Locate the cell with the specified text and output its [x, y] center coordinate. 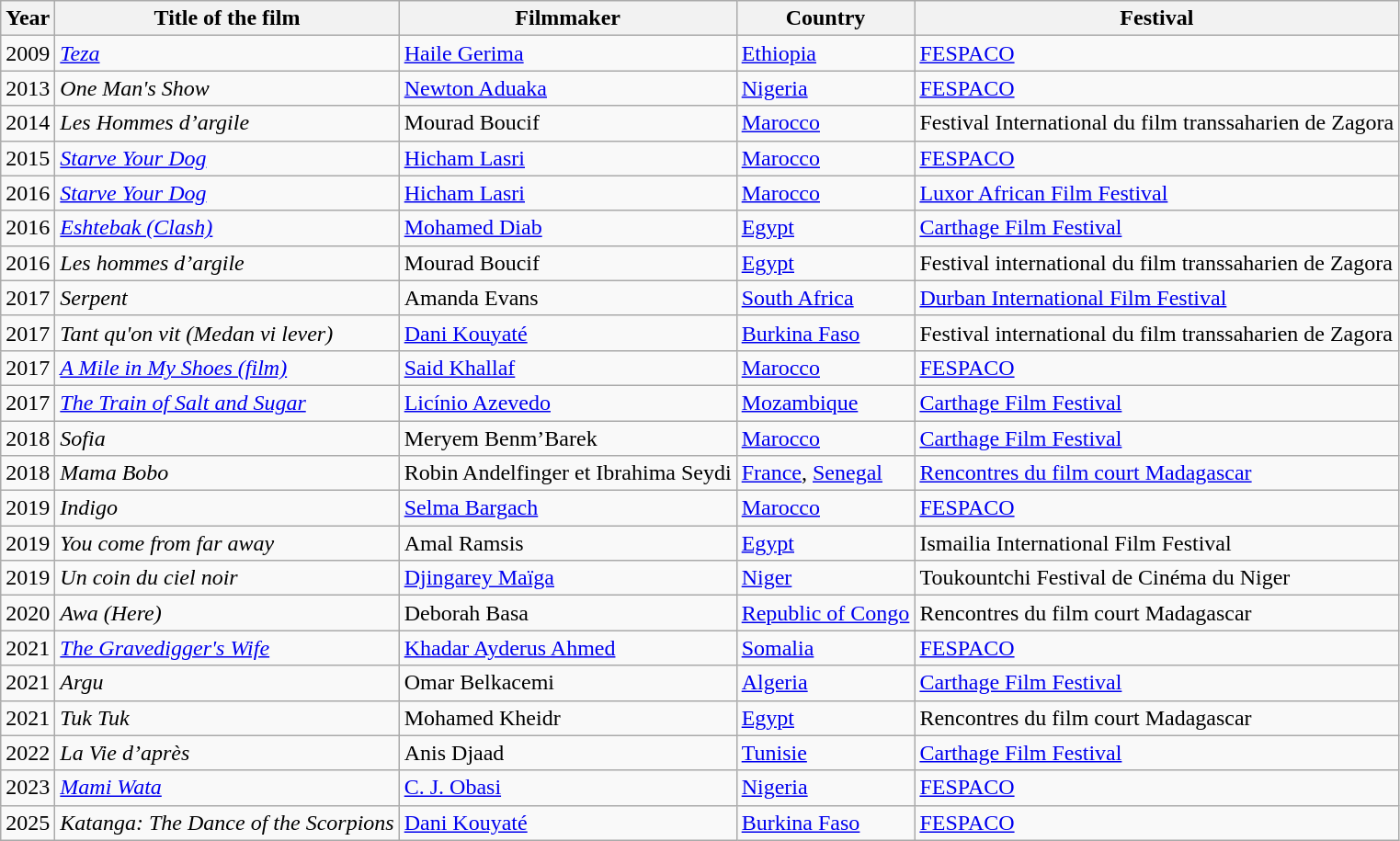
Tuk Tuk [227, 718]
Republic of Congo [825, 613]
Said Khallaf [568, 368]
Luxor African Film Festival [1156, 193]
Algeria [825, 683]
Haile Gerima [568, 53]
Awa (Here) [227, 613]
Licínio Azevedo [568, 403]
Mama Bobo [227, 473]
Niger [825, 578]
Amal Ramsis [568, 543]
Les Hommes d’argile [227, 123]
Toukountchi Festival de Cinéma du Niger [1156, 578]
Festival International du film transsaharien de Zagora [1156, 123]
Serpent [227, 298]
One Man's Show [227, 88]
Filmmaker [568, 18]
Les hommes d’argile [227, 263]
Tunisie [825, 753]
Sofia [227, 438]
Teza [227, 53]
The Train of Salt and Sugar [227, 403]
Mohamed Kheidr [568, 718]
Newton Aduaka [568, 88]
Katanga: The Dance of the Scorpions [227, 823]
2025 [28, 823]
Tant qu'on vit (Medan vi lever) [227, 333]
2020 [28, 613]
Mami Wata [227, 788]
A Mile in My Shoes (film) [227, 368]
Meryem Benm’Barek [568, 438]
You come from far away [227, 543]
Indigo [227, 508]
The Gravedigger's Wife [227, 648]
Argu [227, 683]
Year [28, 18]
Durban International Film Festival [1156, 298]
2013 [28, 88]
Deborah Basa [568, 613]
Somalia [825, 648]
2009 [28, 53]
Country [825, 18]
Djingarey Maïga [568, 578]
2014 [28, 123]
Robin Andelfinger et Ibrahima Seydi [568, 473]
2015 [28, 158]
Omar Belkacemi [568, 683]
France, Senegal [825, 473]
Ethiopia [825, 53]
South Africa [825, 298]
Title of the film [227, 18]
Eshtebak (Clash) [227, 228]
Khadar Ayderus Ahmed [568, 648]
Amanda Evans [568, 298]
Selma Bargach [568, 508]
Mohamed Diab [568, 228]
Mozambique [825, 403]
2022 [28, 753]
C. J. Obasi [568, 788]
Un coin du ciel noir [227, 578]
La Vie d’après [227, 753]
Anis Djaad [568, 753]
Festival [1156, 18]
2023 [28, 788]
Ismailia International Film Festival [1156, 543]
